Output the (X, Y) coordinate of the center of the cell containing the given text.  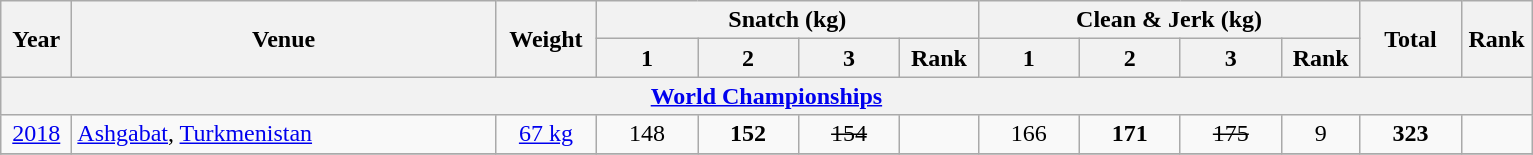
Total (1410, 39)
171 (1130, 134)
148 (646, 134)
Clean & Jerk (kg) (1169, 20)
323 (1410, 134)
152 (748, 134)
166 (1028, 134)
Year (36, 39)
Snatch (kg) (787, 20)
67 kg (546, 134)
2018 (36, 134)
9 (1320, 134)
World Championships (766, 96)
Venue (284, 39)
175 (1230, 134)
Weight (546, 39)
Ashgabat, Turkmenistan (284, 134)
154 (850, 134)
